For the text-containing cell, return its midpoint in (x, y) coordinate format. 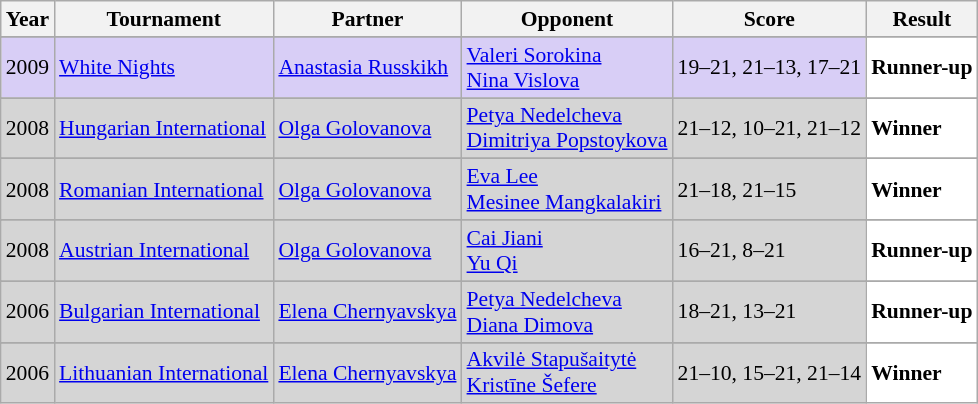
Eva Lee Mesinee Mangkalakiri (568, 190)
Score (770, 19)
Petya Nedelcheva Diana Dimova (568, 312)
2009 (28, 68)
Petya Nedelcheva Dimitriya Popstoykova (568, 128)
Cai Jiani Yu Qi (568, 250)
Romanian International (164, 190)
Partner (367, 19)
18–21, 13–21 (770, 312)
Austrian International (164, 250)
16–21, 8–21 (770, 250)
Tournament (164, 19)
Valeri Sorokina Nina Vislova (568, 68)
Hungarian International (164, 128)
Anastasia Russkikh (367, 68)
White Nights (164, 68)
21–18, 21–15 (770, 190)
Akvilė Stapušaitytė Kristīne Šefere (568, 372)
Opponent (568, 19)
Lithuanian International (164, 372)
Year (28, 19)
21–10, 15–21, 21–14 (770, 372)
Bulgarian International (164, 312)
Result (922, 19)
19–21, 21–13, 17–21 (770, 68)
21–12, 10–21, 21–12 (770, 128)
